Determine the (X, Y) coordinate at the center of the cell enclosing the given text.  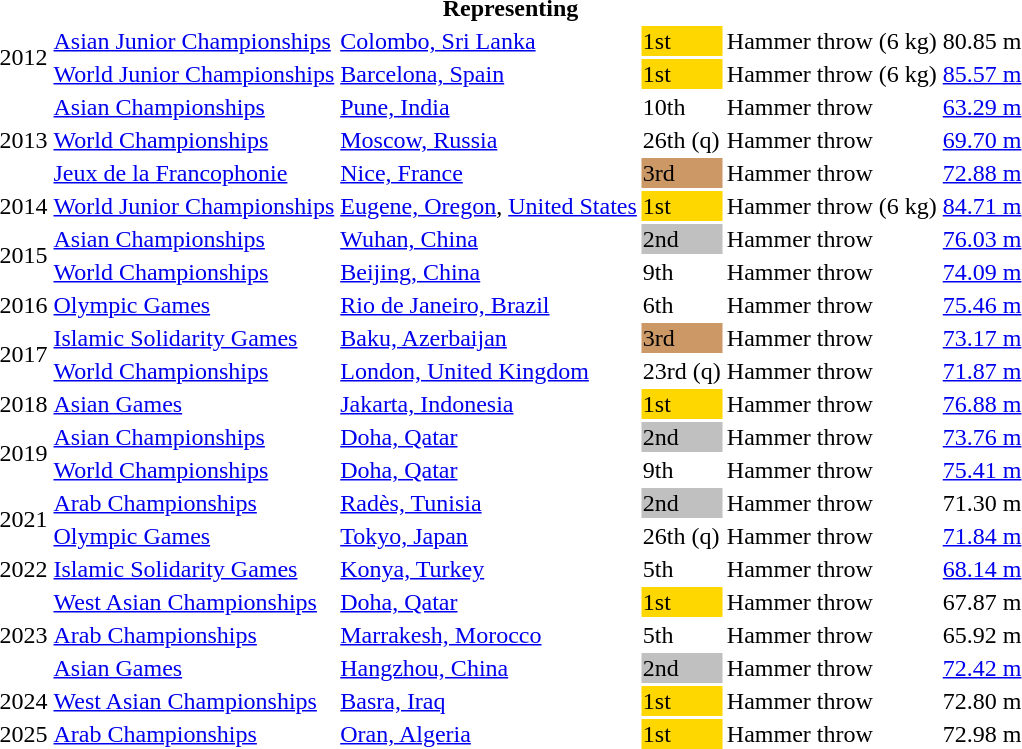
Rio de Janeiro, Brazil (489, 305)
Basra, Iraq (489, 701)
Asian Junior Championships (194, 41)
6th (682, 305)
Baku, Azerbaijan (489, 338)
London, United Kingdom (489, 371)
Radès, Tunisia (489, 503)
Eugene, Oregon, United States (489, 206)
Moscow, Russia (489, 140)
Oran, Algeria (489, 734)
23rd (q) (682, 371)
Barcelona, Spain (489, 74)
Wuhan, China (489, 239)
Hangzhou, China (489, 668)
Nice, France (489, 173)
Tokyo, Japan (489, 536)
Jeux de la Francophonie (194, 173)
Marrakesh, Morocco (489, 635)
10th (682, 107)
Colombo, Sri Lanka (489, 41)
Konya, Turkey (489, 569)
Jakarta, Indonesia (489, 404)
Beijing, China (489, 272)
Pune, India (489, 107)
